Provide the [X, Y] coordinate of the cell's center where the given text is located.  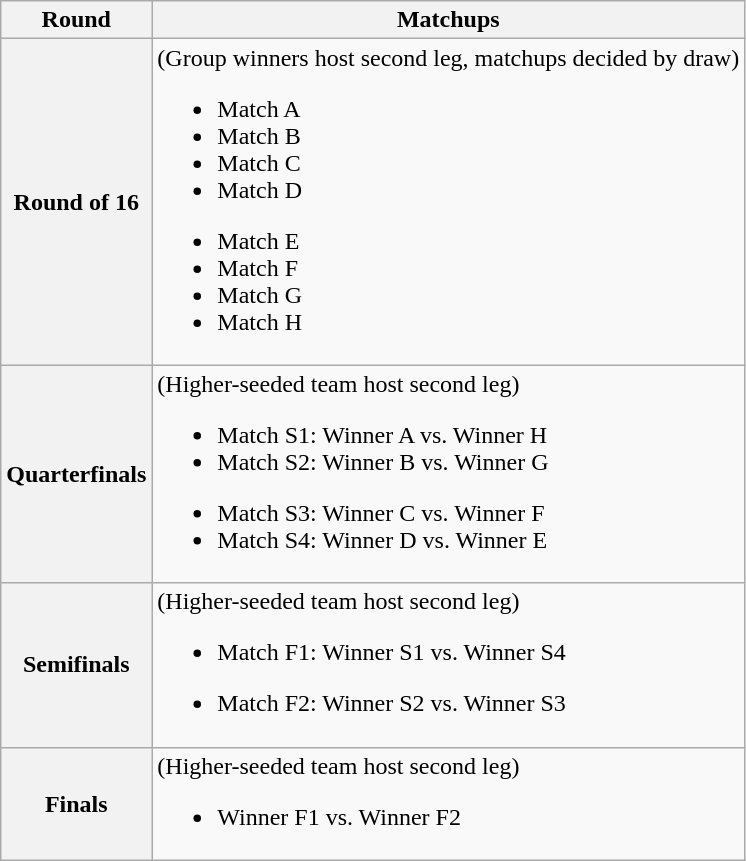
Round [76, 20]
(Higher-seeded team host second leg)Winner F1 vs. Winner F2 [448, 804]
Round of 16 [76, 202]
(Higher-seeded team host second leg) Match F1: Winner S1 vs. Winner S4Match F2: Winner S2 vs. Winner S3 [448, 665]
(Group winners host second leg, matchups decided by draw) Match AMatch BMatch CMatch DMatch EMatch FMatch GMatch H [448, 202]
Semifinals [76, 665]
Finals [76, 804]
Matchups [448, 20]
Quarterfinals [76, 474]
